Identify which cell holds the provided text, then report its (x, y) central coordinate. 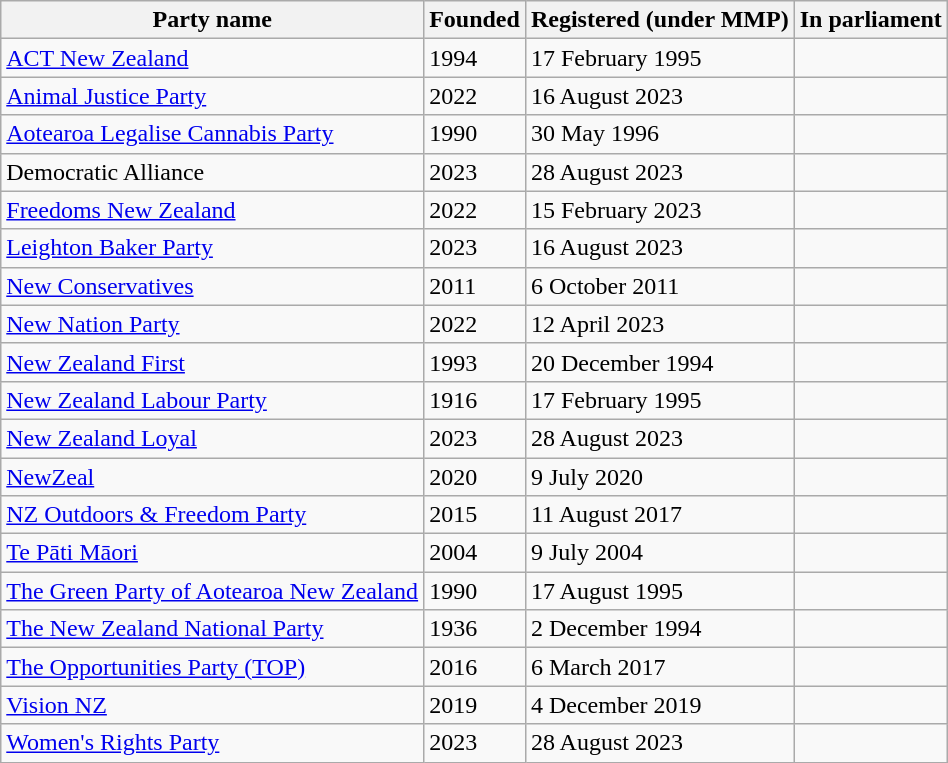
NZ Outdoors & Freedom Party (212, 515)
1936 (475, 629)
New Zealand Labour Party (212, 400)
New Zealand First (212, 362)
New Nation Party (212, 324)
6 October 2011 (660, 286)
2015 (475, 515)
Founded (475, 20)
17 August 1995 (660, 591)
1916 (475, 400)
2020 (475, 477)
Women's Rights Party (212, 743)
The New Zealand National Party (212, 629)
Te Pāti Māori (212, 553)
12 April 2023 (660, 324)
Party name (212, 20)
2019 (475, 705)
Aotearoa Legalise Cannabis Party (212, 134)
9 July 2004 (660, 553)
New Zealand Loyal (212, 438)
30 May 1996 (660, 134)
The Green Party of Aotearoa New Zealand (212, 591)
Animal Justice Party (212, 96)
ACT New Zealand (212, 58)
NewZeal (212, 477)
1994 (475, 58)
2016 (475, 667)
Leighton Baker Party (212, 248)
The Opportunities Party (TOP) (212, 667)
Freedoms New Zealand (212, 210)
15 February 2023 (660, 210)
In parliament (870, 20)
Vision NZ (212, 705)
Registered (under MMP) (660, 20)
New Conservatives (212, 286)
Democratic Alliance (212, 172)
2 December 1994 (660, 629)
20 December 1994 (660, 362)
9 July 2020 (660, 477)
2004 (475, 553)
11 August 2017 (660, 515)
4 December 2019 (660, 705)
2011 (475, 286)
1993 (475, 362)
6 March 2017 (660, 667)
